Detect which cell encompasses the target text, then output its (x, y) center coordinate. 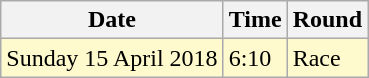
Race (327, 58)
Time (255, 20)
Round (327, 20)
Date (112, 20)
6:10 (255, 58)
Sunday 15 April 2018 (112, 58)
